Return [X, Y] of the center of cell containing provided text 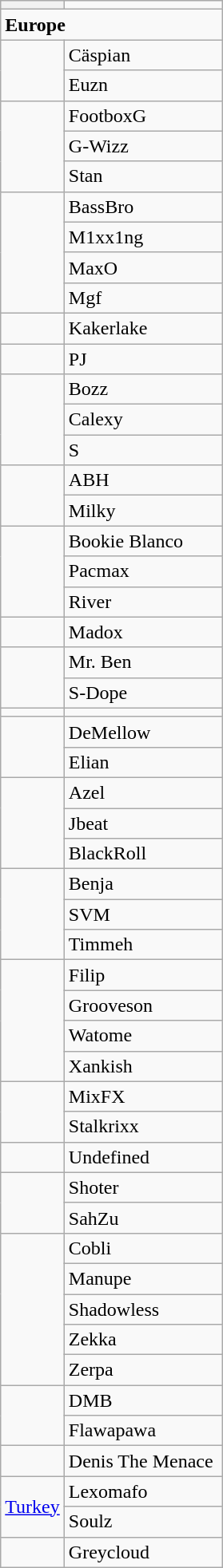
DMB [143, 1400]
Shoter [143, 1187]
G-Wizz [143, 146]
Zerpa [143, 1370]
Euzn [143, 85]
SahZu [143, 1218]
BassBro [143, 207]
PJ [143, 358]
Jbeat [143, 823]
Calexy [143, 420]
Zekka [143, 1340]
Watome [143, 1036]
Mr. Ben [143, 662]
Pacmax [143, 571]
BlackRoll [143, 854]
Stalkrixx [143, 1127]
Filip [143, 975]
River [143, 602]
Europe [112, 25]
S-Dope [143, 693]
Undefined [143, 1157]
Greycloud [143, 1552]
S [143, 450]
Mgf [143, 298]
Elian [143, 762]
Cäspian [143, 55]
FootboxG [143, 116]
Bookie Blanco [143, 541]
ABH [143, 480]
Shadowless [143, 1309]
Milky [143, 511]
Manupe [143, 1278]
Timmeh [143, 945]
MixFX [143, 1096]
Turkey [33, 1507]
MaxO [143, 267]
Kakerlake [143, 328]
Flawapawa [143, 1431]
Soulz [143, 1522]
Azel [143, 792]
Benja [143, 884]
SVM [143, 914]
Grooveson [143, 1005]
Denis The Menace [143, 1461]
Xankish [143, 1066]
Madox [143, 632]
Cobli [143, 1248]
Stan [143, 176]
Lexomafo [143, 1491]
M1xx1ng [143, 237]
DeMellow [143, 732]
Bozz [143, 389]
